Capture the cell that displays the provided text and extract its (X, Y) central coordinate. 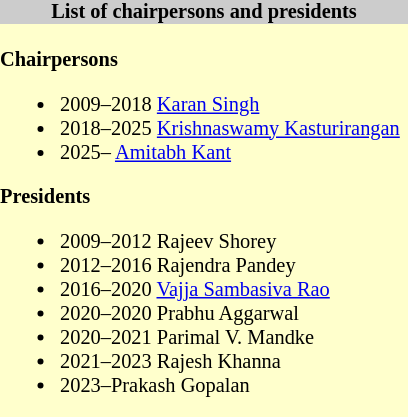
List of chairpersons and presidents (204, 12)
